Extract the (x, y) coordinate from the center of the cell holding the provided text.  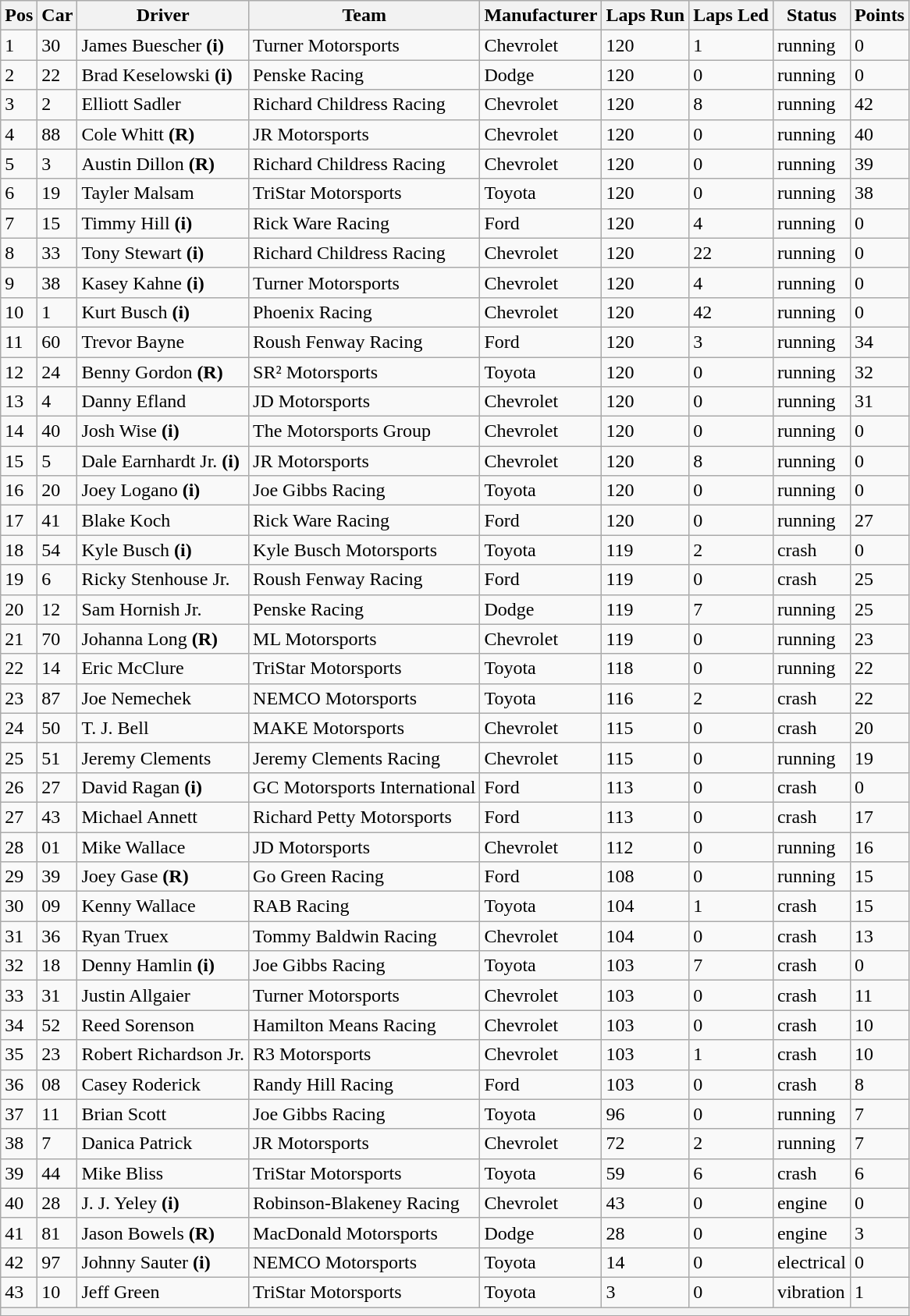
9 (19, 282)
Team (364, 16)
51 (58, 757)
108 (645, 877)
Ricky Stenhouse Jr. (163, 580)
Jeff Green (163, 1292)
Joe Nemechek (163, 698)
Robinson-Blakeney Racing (364, 1203)
SR² Motorsports (364, 372)
R3 Motorsports (364, 1055)
Justin Allgaier (163, 995)
electrical (812, 1262)
David Ragan (i) (163, 787)
35 (19, 1055)
Jeremy Clements (163, 757)
T. J. Bell (163, 728)
37 (19, 1114)
Elliott Sadler (163, 105)
Jason Bowels (R) (163, 1233)
Car (58, 16)
Brian Scott (163, 1114)
Status (812, 16)
Go Green Racing (364, 877)
Tayler Malsam (163, 193)
112 (645, 846)
97 (58, 1262)
Laps Led (731, 16)
Pos (19, 16)
Sam Hornish Jr. (163, 609)
The Motorsports Group (364, 431)
Manufacturer (541, 16)
Brad Keselowski (i) (163, 75)
Joey Logano (i) (163, 491)
Randy Hill Racing (364, 1084)
J. J. Yeley (i) (163, 1203)
Denny Hamlin (i) (163, 966)
Trevor Bayne (163, 342)
Driver (163, 16)
88 (58, 134)
vibration (812, 1292)
Kenny Wallace (163, 906)
Johanna Long (R) (163, 639)
70 (58, 639)
Austin Dillon (R) (163, 164)
Timmy Hill (i) (163, 223)
Mike Wallace (163, 846)
87 (58, 698)
Benny Gordon (R) (163, 372)
118 (645, 669)
116 (645, 698)
Johnny Sauter (i) (163, 1262)
GC Motorsports International (364, 787)
RAB Racing (364, 906)
Josh Wise (i) (163, 431)
Points (879, 16)
81 (58, 1233)
26 (19, 787)
Richard Petty Motorsports (364, 817)
Kasey Kahne (i) (163, 282)
Dale Earnhardt Jr. (i) (163, 461)
44 (58, 1173)
Cole Whitt (R) (163, 134)
96 (645, 1114)
59 (645, 1173)
Tony Stewart (i) (163, 253)
Kurt Busch (i) (163, 312)
29 (19, 877)
Reed Sorenson (163, 1025)
Jeremy Clements Racing (364, 757)
Hamilton Means Racing (364, 1025)
Laps Run (645, 16)
72 (645, 1144)
50 (58, 728)
Blake Koch (163, 520)
Danica Patrick (163, 1144)
Tommy Baldwin Racing (364, 936)
Mike Bliss (163, 1173)
Danny Efland (163, 402)
54 (58, 550)
Phoenix Racing (364, 312)
Michael Annett (163, 817)
ML Motorsports (364, 639)
60 (58, 342)
21 (19, 639)
MacDonald Motorsports (364, 1233)
08 (58, 1084)
Ryan Truex (163, 936)
Eric McClure (163, 669)
Casey Roderick (163, 1084)
MAKE Motorsports (364, 728)
Kyle Busch (i) (163, 550)
Kyle Busch Motorsports (364, 550)
52 (58, 1025)
Joey Gase (R) (163, 877)
James Buescher (i) (163, 45)
Robert Richardson Jr. (163, 1055)
01 (58, 846)
09 (58, 906)
